Search for the cell housing the specified text and yield its [X, Y] center coordinate. 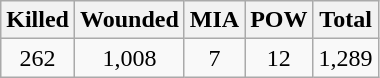
Killed [38, 20]
Wounded [129, 20]
7 [214, 58]
1,008 [129, 58]
MIA [214, 20]
1,289 [346, 58]
262 [38, 58]
POW [279, 20]
Total [346, 20]
12 [279, 58]
